Find where the given text appears and provide that cell's center as [x, y] coordinate. 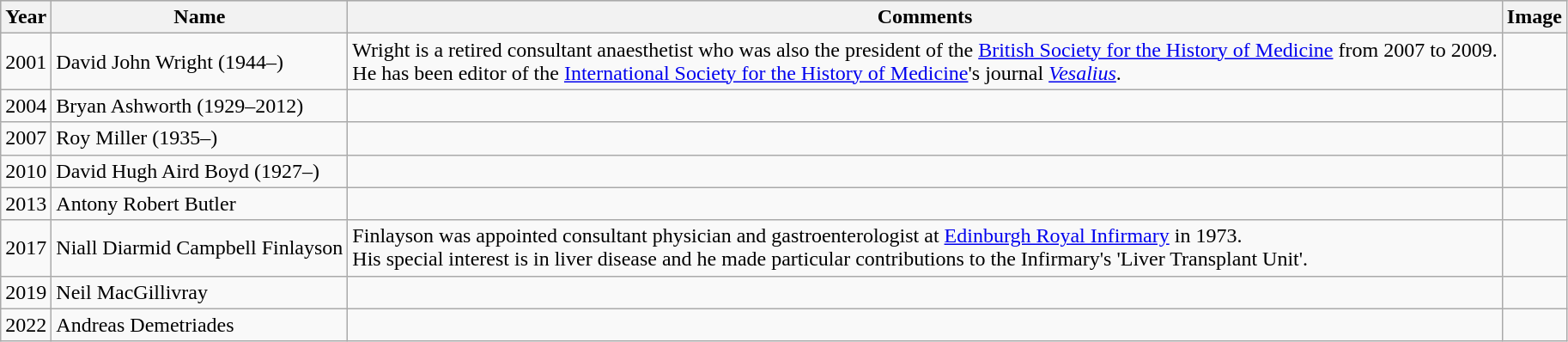
Image [1534, 17]
2013 [26, 204]
David John Wright (1944–) [199, 62]
2022 [26, 325]
2019 [26, 292]
Roy Miller (1935–) [199, 138]
Year [26, 17]
Niall Diarmid Campbell Finlayson [199, 247]
2004 [26, 106]
David Hugh Aird Boyd (1927–) [199, 171]
Antony Robert Butler [199, 204]
2017 [26, 247]
2010 [26, 171]
Andreas Demetriades [199, 325]
2001 [26, 62]
Neil MacGillivray [199, 292]
2007 [26, 138]
Comments [925, 17]
Name [199, 17]
Bryan Ashworth (1929–2012) [199, 106]
